Provide the [x, y] coordinate of the cell's center where the given text is located.  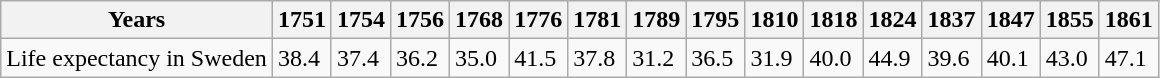
1855 [1070, 20]
1751 [302, 20]
47.1 [1128, 58]
1818 [834, 20]
37.8 [598, 58]
43.0 [1070, 58]
1768 [480, 20]
1824 [892, 20]
1847 [1010, 20]
36.2 [420, 58]
1810 [774, 20]
31.9 [774, 58]
1754 [360, 20]
37.4 [360, 58]
35.0 [480, 58]
Years [137, 20]
36.5 [716, 58]
1789 [656, 20]
40.0 [834, 58]
44.9 [892, 58]
1776 [538, 20]
38.4 [302, 58]
1781 [598, 20]
1861 [1128, 20]
1837 [952, 20]
31.2 [656, 58]
1756 [420, 20]
40.1 [1010, 58]
41.5 [538, 58]
1795 [716, 20]
39.6 [952, 58]
Life expectancy in Sweden [137, 58]
